From the cell containing the given text, extract its center point as (x, y) coordinate. 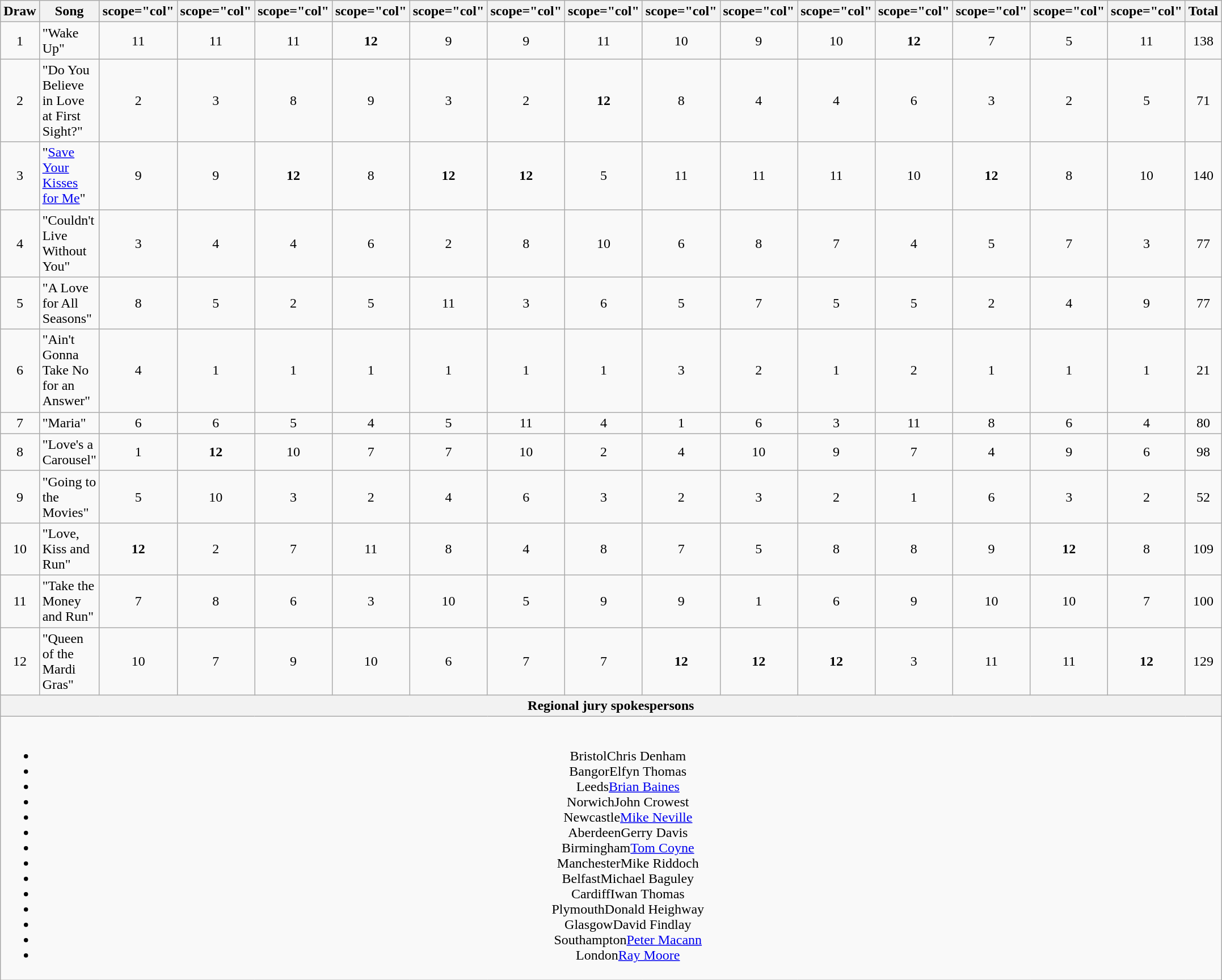
Total (1203, 11)
21 (1203, 371)
109 (1203, 549)
Draw (20, 11)
"Love, Kiss and Run" (69, 549)
"Take the Money and Run" (69, 601)
"Love's a Carousel" (69, 452)
"Queen of the Mardi Gras" (69, 662)
Song (69, 11)
52 (1203, 497)
"Wake Up" (69, 41)
"Going to the Movies" (69, 497)
"A Love for All Seasons" (69, 303)
129 (1203, 662)
"Do You Believe in Love at First Sight?" (69, 100)
100 (1203, 601)
138 (1203, 41)
"Ain't Gonna Take No for an Answer" (69, 371)
"Save Your Kisses for Me" (69, 176)
98 (1203, 452)
71 (1203, 100)
140 (1203, 176)
"Maria" (69, 423)
"Couldn't Live Without You" (69, 243)
Regional jury spokespersons (611, 706)
80 (1203, 423)
